Extract the (X, Y) coordinate from the center of the cell holding the provided text.  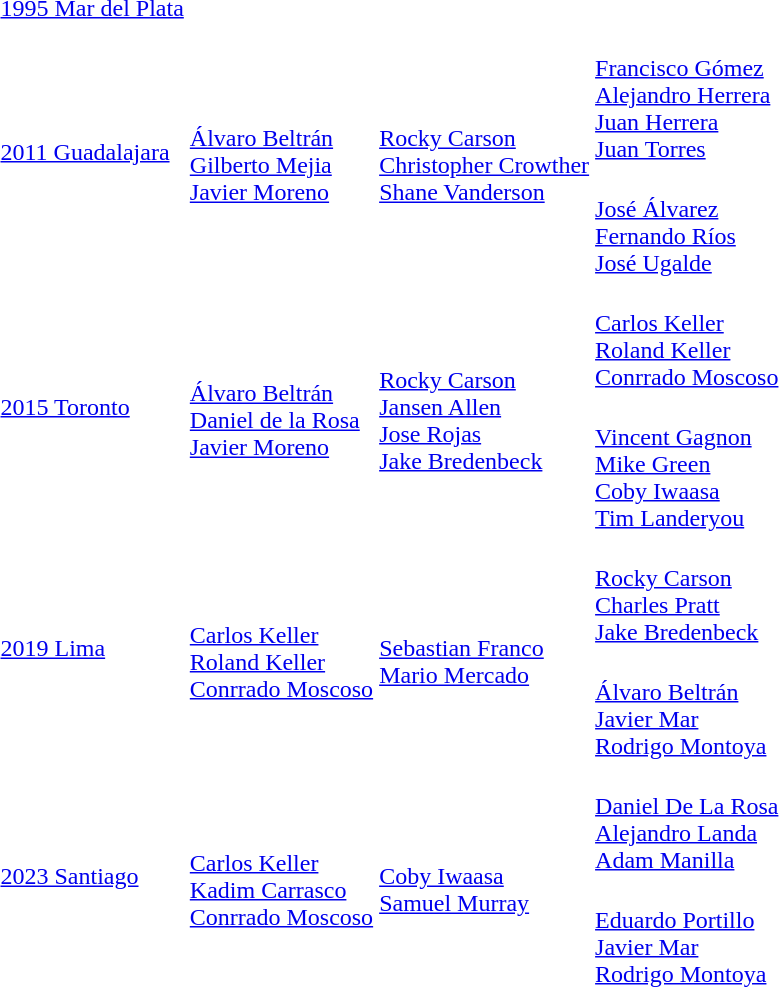
Álvaro BeltránDaniel de la RosaJavier Moreno (281, 407)
Sebastian FrancoMario Mercado (484, 648)
Carlos KellerRoland KellerConrrado Moscoso (281, 648)
Álvaro BeltránGilberto MejiaJavier Moreno (281, 152)
Rocky CarsonJansen AllenJose RojasJake Bredenbeck (484, 407)
Rocky CarsonChristopher CrowtherShane Vanderson (484, 152)
